Locate the cell with the specified text and output its [X, Y] center coordinate. 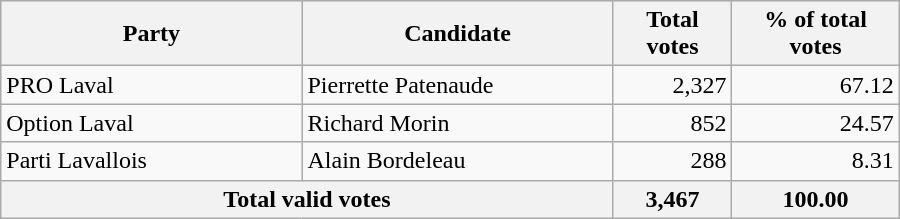
% of total votes [816, 34]
Richard Morin [458, 123]
100.00 [816, 199]
67.12 [816, 85]
Total valid votes [307, 199]
8.31 [816, 161]
Candidate [458, 34]
288 [672, 161]
24.57 [816, 123]
Option Laval [152, 123]
Alain Bordeleau [458, 161]
Pierrette Patenaude [458, 85]
3,467 [672, 199]
PRO Laval [152, 85]
Total votes [672, 34]
Party [152, 34]
2,327 [672, 85]
852 [672, 123]
Parti Lavallois [152, 161]
